Determine the (x, y) coordinate at the center of the cell enclosing the given text.  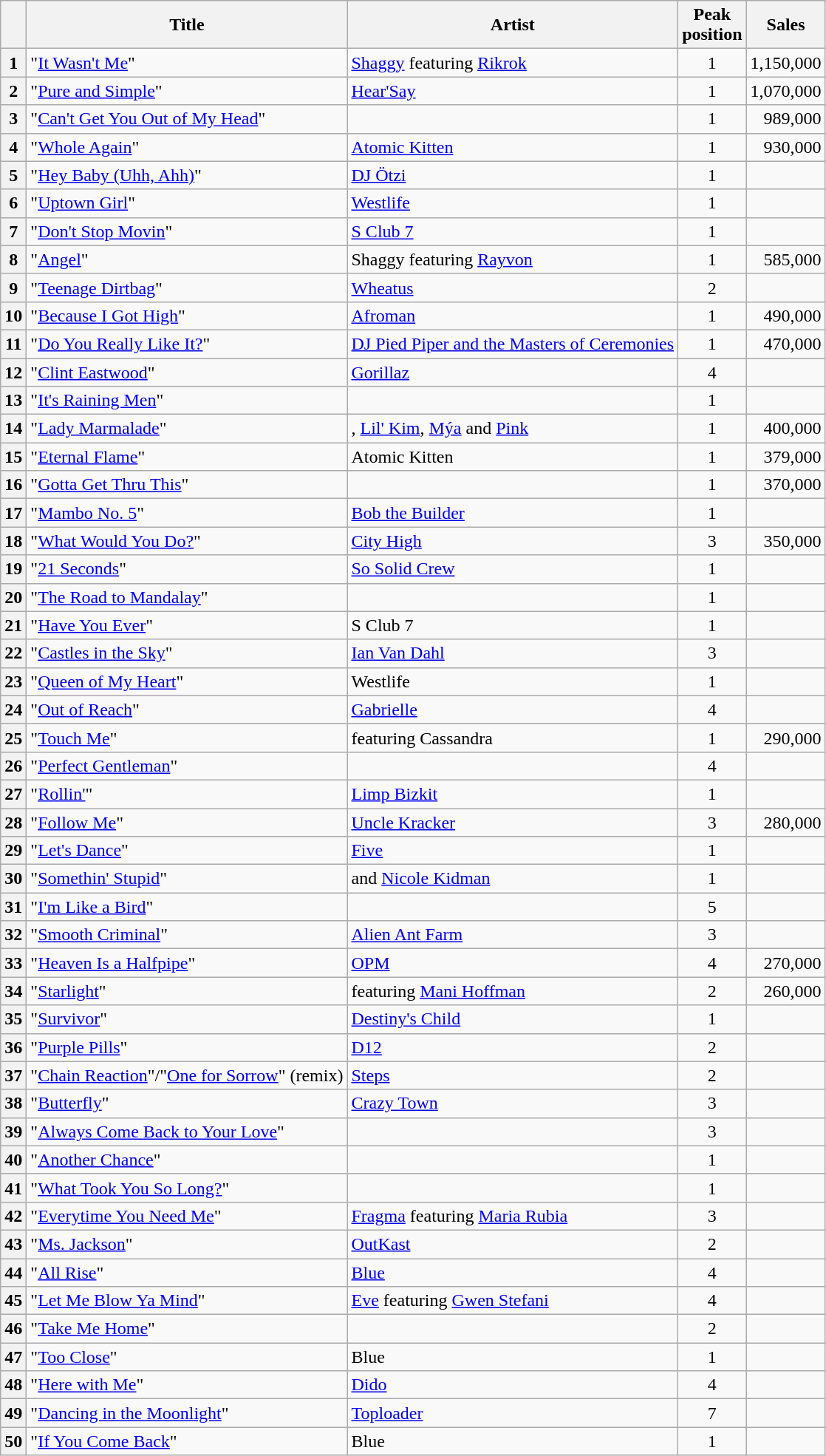
379,000 (786, 457)
"Can't Get You Out of My Head" (187, 119)
35 (13, 1019)
"Out of Reach" (187, 710)
39 (13, 1132)
"Castles in the Sky" (187, 653)
30 (13, 879)
40 (13, 1160)
"Somethin' Stupid" (187, 879)
43 (13, 1244)
"What Took You So Long?" (187, 1188)
"Do You Really Like It?" (187, 344)
"Gotta Get Thru This" (187, 485)
City High (513, 541)
585,000 (786, 259)
32 (13, 935)
"I'm Like a Bird" (187, 907)
D12 (513, 1047)
Afroman (513, 316)
15 (13, 457)
Gabrielle (513, 710)
37 (13, 1075)
290,000 (786, 738)
36 (13, 1047)
12 (13, 372)
OutKast (513, 1244)
38 (13, 1103)
20 (13, 597)
48 (13, 1385)
"Another Chance" (187, 1160)
17 (13, 513)
Eve featuring Gwen Stefani (513, 1301)
"Touch Me" (187, 738)
50 (13, 1441)
11 (13, 344)
"Ms. Jackson" (187, 1244)
470,000 (786, 344)
28 (13, 823)
26 (13, 766)
Destiny's Child (513, 1019)
"Rollin'" (187, 794)
"Eternal Flame" (187, 457)
"Perfect Gentleman" (187, 766)
"What Would You Do?" (187, 541)
Sales (786, 25)
33 (13, 963)
"All Rise" (187, 1272)
13 (13, 401)
DJ Pied Piper and the Masters of Ceremonies (513, 344)
"Follow Me" (187, 823)
featuring Cassandra (513, 738)
280,000 (786, 823)
25 (13, 738)
"Starlight" (187, 991)
featuring Mani Hoffman (513, 991)
"Take Me Home" (187, 1329)
400,000 (786, 429)
"Angel" (187, 259)
21 (13, 625)
Fragma featuring Maria Rubia (513, 1216)
14 (13, 429)
22 (13, 653)
Uncle Kracker (513, 823)
Bob the Builder (513, 513)
27 (13, 794)
44 (13, 1272)
1,150,000 (786, 63)
42 (13, 1216)
"Don't Stop Movin" (187, 231)
Crazy Town (513, 1103)
10 (13, 316)
270,000 (786, 963)
Hear'Say (513, 91)
"If You Come Back" (187, 1441)
1,070,000 (786, 91)
47 (13, 1357)
16 (13, 485)
"21 Seconds" (187, 569)
8 (13, 259)
9 (13, 288)
OPM (513, 963)
41 (13, 1188)
"Always Come Back to Your Love" (187, 1132)
18 (13, 541)
34 (13, 991)
"Whole Again" (187, 147)
370,000 (786, 485)
So Solid Crew (513, 569)
24 (13, 710)
260,000 (786, 991)
Peakposition (712, 25)
"It's Raining Men" (187, 401)
DJ Ötzi (513, 175)
31 (13, 907)
"It Wasn't Me" (187, 63)
Artist (513, 25)
"Clint Eastwood" (187, 372)
"Teenage Dirtbag" (187, 288)
"Pure and Simple" (187, 91)
490,000 (786, 316)
989,000 (786, 119)
350,000 (786, 541)
"Queen of My Heart" (187, 681)
49 (13, 1413)
"The Road to Mandalay" (187, 597)
"Too Close" (187, 1357)
"Dancing in the Moonlight" (187, 1413)
"Purple Pills" (187, 1047)
45 (13, 1301)
930,000 (786, 147)
, Lil' Kim, Mýa and Pink (513, 429)
Steps (513, 1075)
Five (513, 851)
"Mambo No. 5" (187, 513)
Alien Ant Farm (513, 935)
"Because I Got High" (187, 316)
19 (13, 569)
6 (13, 203)
"Have You Ever" (187, 625)
46 (13, 1329)
"Heaven Is a Halfpipe" (187, 963)
"Let's Dance" (187, 851)
Wheatus (513, 288)
"Uptown Girl" (187, 203)
29 (13, 851)
Dido (513, 1385)
"Hey Baby (Uhh, Ahh)" (187, 175)
"Chain Reaction"/"One for Sorrow" (remix) (187, 1075)
"Lady Marmalade" (187, 429)
"Everytime You Need Me" (187, 1216)
"Smooth Criminal" (187, 935)
"Let Me Blow Ya Mind" (187, 1301)
Gorillaz (513, 372)
"Butterfly" (187, 1103)
"Here with Me" (187, 1385)
Shaggy featuring Rayvon (513, 259)
"Survivor" (187, 1019)
Ian Van Dahl (513, 653)
23 (13, 681)
Shaggy featuring Rikrok (513, 63)
Toploader (513, 1413)
and Nicole Kidman (513, 879)
Title (187, 25)
Limp Bizkit (513, 794)
